Locate the cell with the specified text and output its [x, y] center coordinate. 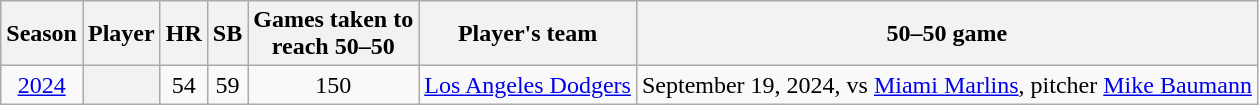
Season [42, 34]
SB [227, 34]
50–50 game [946, 34]
59 [227, 85]
HR [184, 34]
Los Angeles Dodgers [528, 85]
September 19, 2024, vs Miami Marlins, pitcher Mike Baumann [946, 85]
Games taken to reach 50–50 [334, 34]
54 [184, 85]
150 [334, 85]
Player's team [528, 34]
2024 [42, 85]
Player [121, 34]
